Return (X, Y) of the center of cell containing provided text 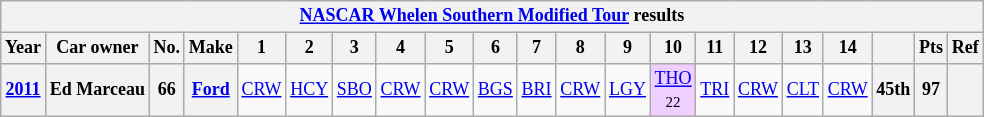
66 (166, 90)
Make (210, 48)
11 (715, 48)
TRI (715, 90)
2011 (24, 90)
Ref (965, 48)
12 (758, 48)
13 (802, 48)
Year (24, 48)
Pts (932, 48)
CLT (802, 90)
45th (894, 90)
Ed Marceau (97, 90)
4 (400, 48)
Ford (210, 90)
2 (310, 48)
97 (932, 90)
14 (848, 48)
5 (450, 48)
8 (580, 48)
3 (354, 48)
BGS (496, 90)
6 (496, 48)
9 (628, 48)
THO22 (673, 90)
SBO (354, 90)
10 (673, 48)
LGY (628, 90)
1 (262, 48)
HCY (310, 90)
Car owner (97, 48)
NASCAR Whelen Southern Modified Tour results (492, 16)
No. (166, 48)
BRI (536, 90)
7 (536, 48)
